Search for the cell housing the specified text and yield its (x, y) center coordinate. 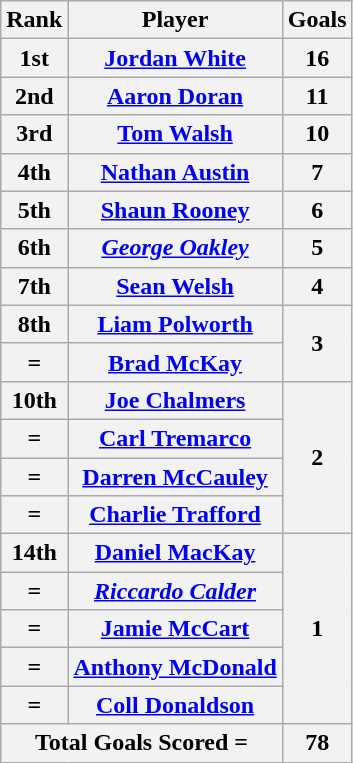
6 (317, 210)
16 (317, 58)
78 (317, 743)
10 (317, 134)
Riccardo Calder (175, 591)
1st (34, 58)
Coll Donaldson (175, 705)
Total Goals Scored = (142, 743)
11 (317, 96)
1 (317, 629)
7 (317, 172)
4 (317, 286)
4th (34, 172)
Darren McCauley (175, 477)
7th (34, 286)
8th (34, 324)
14th (34, 553)
Carl Tremarco (175, 438)
Aaron Doran (175, 96)
6th (34, 248)
Brad McKay (175, 362)
Jamie McCart (175, 629)
2 (317, 457)
Shaun Rooney (175, 210)
3rd (34, 134)
Daniel MacKay (175, 553)
Rank (34, 20)
Anthony McDonald (175, 667)
Jordan White (175, 58)
Player (175, 20)
Joe Chalmers (175, 400)
Nathan Austin (175, 172)
Liam Polworth (175, 324)
Goals (317, 20)
5th (34, 210)
Tom Walsh (175, 134)
2nd (34, 96)
5 (317, 248)
George Oakley (175, 248)
3 (317, 343)
Sean Welsh (175, 286)
10th (34, 400)
Charlie Trafford (175, 515)
